Find where the given text appears and provide that cell's center as (X, Y) coordinate. 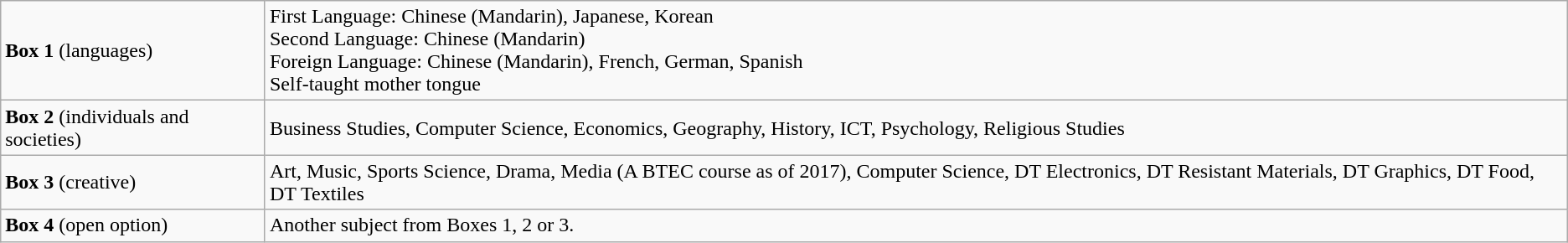
Box 4 (open option) (133, 225)
Another subject from Boxes 1, 2 or 3. (916, 225)
Box 1 (languages) (133, 50)
Business Studies, Computer Science, Economics, Geography, History, ICT, Psychology, Religious Studies (916, 127)
Box 3 (creative) (133, 183)
Box 2 (individuals and societies) (133, 127)
